Determine the (X, Y) coordinate at the center of the cell enclosing the given text.  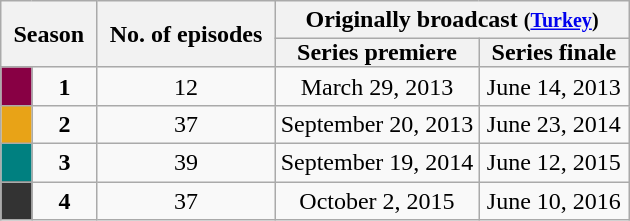
No. of episodes (186, 34)
Series premiere (377, 53)
September 19, 2014 (377, 162)
June 10, 2016 (554, 201)
4 (64, 201)
Originally broadcast (Turkey) (452, 20)
June 14, 2013 (554, 86)
2 (64, 124)
Season (49, 34)
June 23, 2014 (554, 124)
3 (64, 162)
September 20, 2013 (377, 124)
Series finale (554, 53)
39 (186, 162)
1 (64, 86)
October 2, 2015 (377, 201)
12 (186, 86)
March 29, 2013 (377, 86)
June 12, 2015 (554, 162)
